Return (X, Y) of the center of cell containing provided text 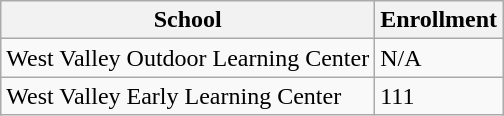
111 (439, 96)
School (188, 20)
Enrollment (439, 20)
West Valley Early Learning Center (188, 96)
West Valley Outdoor Learning Center (188, 58)
N/A (439, 58)
